Scan for the cell matching the given text and deliver its [x, y] coordinate at center. 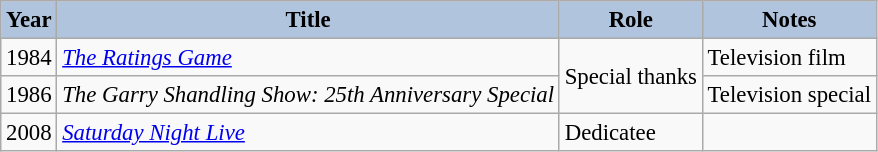
The Garry Shandling Show: 25th Anniversary Special [308, 95]
Title [308, 20]
Television special [789, 95]
Role [630, 20]
2008 [29, 133]
Dedicatee [630, 133]
1984 [29, 58]
Notes [789, 20]
The Ratings Game [308, 58]
Television film [789, 58]
Saturday Night Live [308, 133]
Special thanks [630, 76]
1986 [29, 95]
Year [29, 20]
